Detect which cell encompasses the target text, then output its (X, Y) center coordinate. 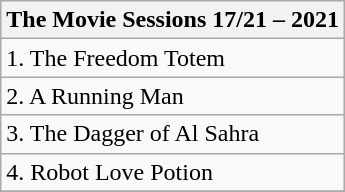
3. The Dagger of Al Sahra (173, 134)
The Movie Sessions 17/21 – 2021 (173, 20)
1. The Freedom Totem (173, 58)
4. Robot Love Potion (173, 172)
2. A Running Man (173, 96)
